Return (x, y) of the center of cell containing provided text 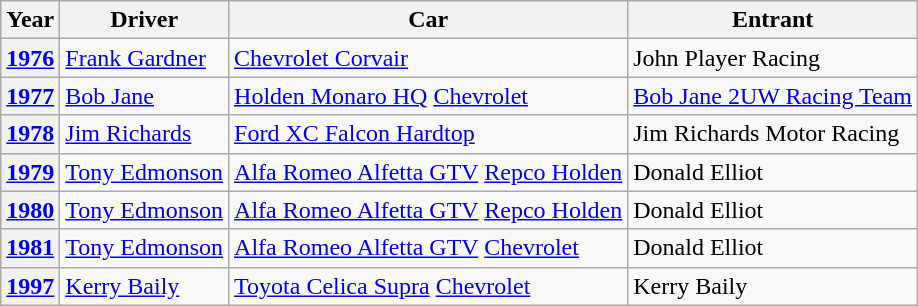
1976 (30, 58)
Bob Jane 2UW Racing Team (773, 96)
1997 (30, 286)
Jim Richards Motor Racing (773, 134)
1979 (30, 172)
Frank Gardner (144, 58)
Chevrolet Corvair (428, 58)
John Player Racing (773, 58)
Holden Monaro HQ Chevrolet (428, 96)
Bob Jane (144, 96)
Driver (144, 20)
1977 (30, 96)
Entrant (773, 20)
1980 (30, 210)
Toyota Celica Supra Chevrolet (428, 286)
Jim Richards (144, 134)
Ford XC Falcon Hardtop (428, 134)
1981 (30, 248)
Year (30, 20)
Car (428, 20)
Alfa Romeo Alfetta GTV Chevrolet (428, 248)
1978 (30, 134)
